Pinpoint the cell where the given text exists, returning its (x, y) midpoint coordinate. 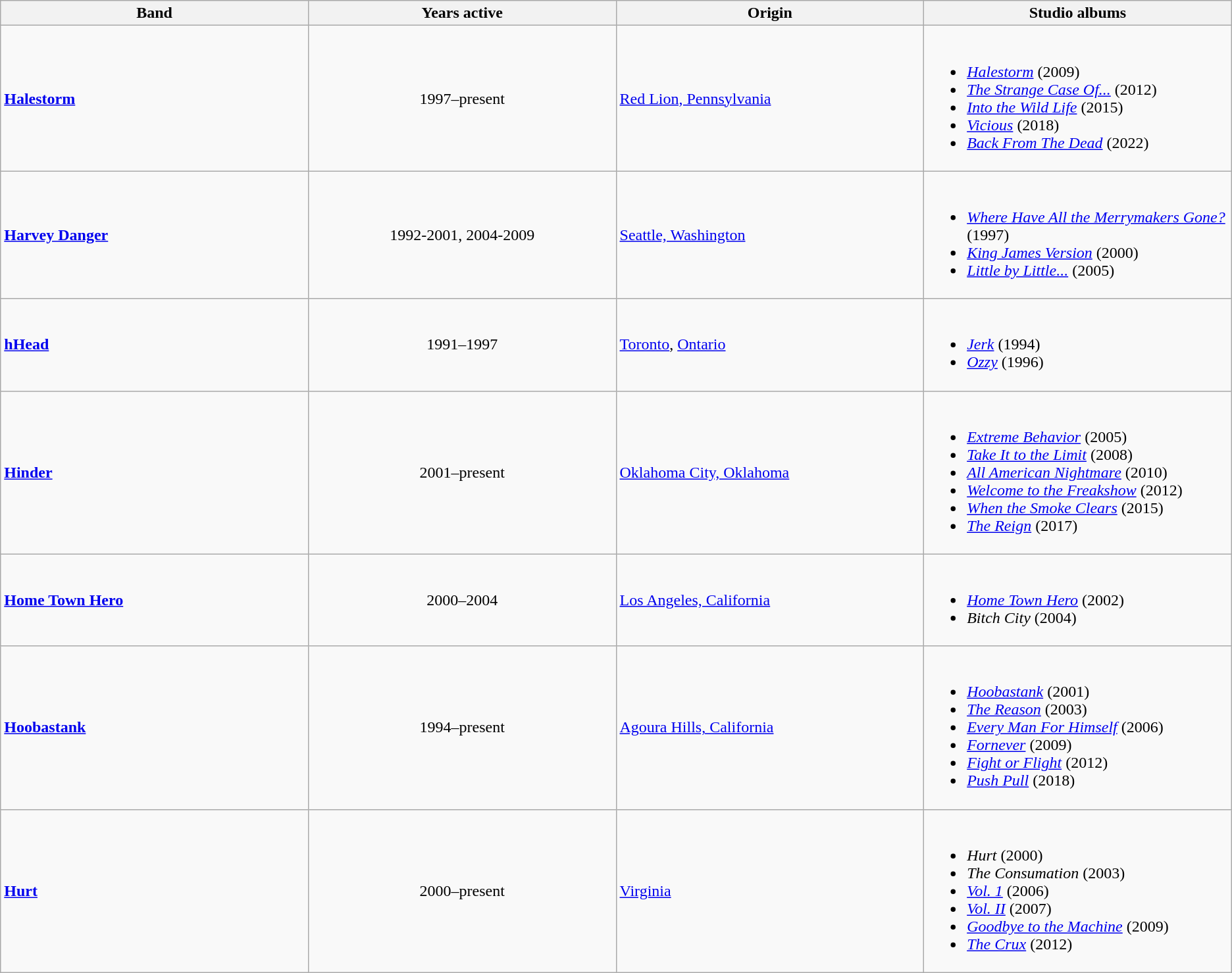
Home Town Hero (2002)Bitch City (2004) (1078, 600)
Hinder (155, 472)
Hoobastank (155, 728)
Years active (462, 13)
Oklahoma City, Oklahoma (770, 472)
Halestorm (155, 99)
Toronto, Ontario (770, 345)
Jerk (1994)Ozzy (1996) (1078, 345)
1994–present (462, 728)
Hurt (155, 891)
2001–present (462, 472)
Hurt (2000)The Consumation (2003)Vol. 1 (2006)Vol. II (2007)Goodbye to the Machine (2009)The Crux (2012) (1078, 891)
Los Angeles, California (770, 600)
Band (155, 13)
Origin (770, 13)
Seattle, Washington (770, 235)
1991–1997 (462, 345)
Harvey Danger (155, 235)
Agoura Hills, California (770, 728)
2000–2004 (462, 600)
Studio albums (1078, 13)
Halestorm (2009)The Strange Case Of... (2012)Into the Wild Life (2015)Vicious (2018)Back From The Dead (2022) (1078, 99)
2000–present (462, 891)
hHead (155, 345)
Virginia (770, 891)
1992-2001, 2004-2009 (462, 235)
Hoobastank (2001)The Reason (2003)Every Man For Himself (2006)Fornever (2009)Fight or Flight (2012)Push Pull (2018) (1078, 728)
Where Have All the Merrymakers Gone? (1997)King James Version (2000)Little by Little... (2005) (1078, 235)
1997–present (462, 99)
Home Town Hero (155, 600)
Red Lion, Pennsylvania (770, 99)
